Search for the cell housing the specified text and yield its [X, Y] center coordinate. 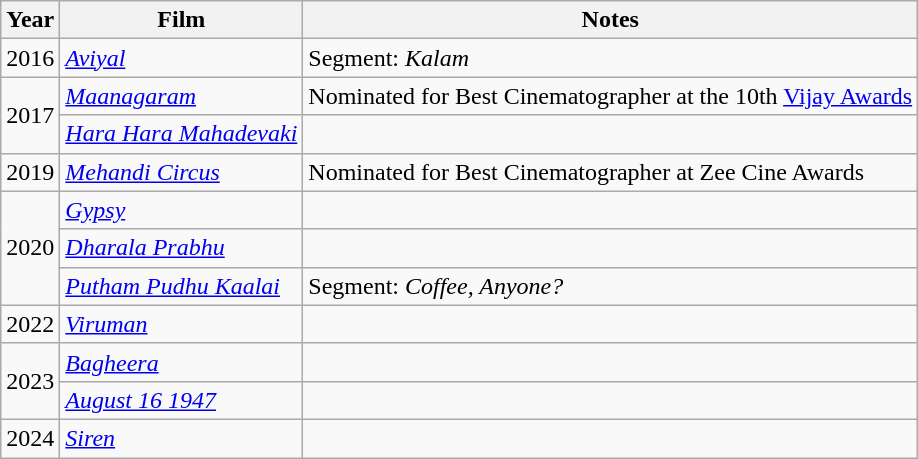
Segment: Kalam [610, 58]
2019 [30, 172]
Nominated for Best Cinematographer at Zee Cine Awards [610, 172]
Nominated for Best Cinematographer at the 10th Vijay Awards [610, 96]
Bagheera [182, 362]
Dharala Prabhu [182, 248]
2016 [30, 58]
2017 [30, 115]
Putham Pudhu Kaalai [182, 286]
Maanagaram [182, 96]
Film [182, 20]
2020 [30, 248]
2022 [30, 324]
August 16 1947 [182, 400]
Hara Hara Mahadevaki [182, 134]
Siren [182, 438]
2023 [30, 381]
Aviyal [182, 58]
Year [30, 20]
Notes [610, 20]
Gypsy [182, 210]
Segment: Coffee, Anyone? [610, 286]
Mehandi Circus [182, 172]
Viruman [182, 324]
2024 [30, 438]
